For the text-containing cell, return its midpoint in [x, y] coordinate format. 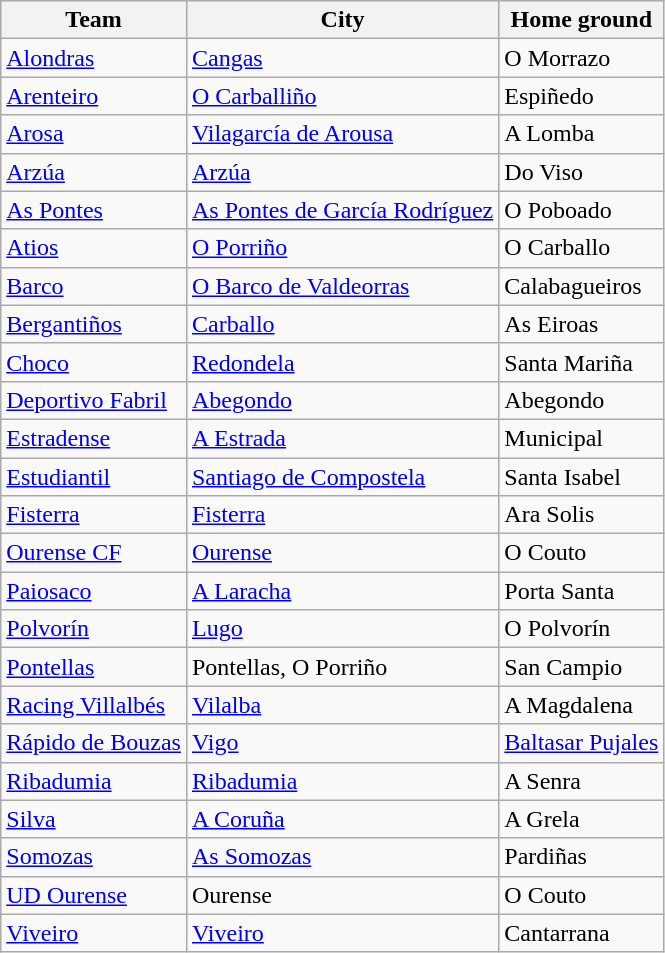
Lugo [342, 629]
As Pontes de García Rodríguez [342, 210]
O Morrazo [582, 58]
O Carballiño [342, 96]
Vilalba [342, 705]
A Magdalena [582, 705]
UD Ourense [94, 895]
San Campio [582, 667]
A Laracha [342, 591]
Pardiñas [582, 857]
Arenteiro [94, 96]
Atios [94, 248]
O Porriño [342, 248]
As Pontes [94, 210]
Barco [94, 286]
Estudiantil [94, 477]
Pontellas, O Porriño [342, 667]
Santa Mariña [582, 362]
Pontellas [94, 667]
Municipal [582, 438]
Vigo [342, 743]
A Lomba [582, 134]
Bergantiños [94, 324]
O Polvorín [582, 629]
A Senra [582, 781]
Do Viso [582, 172]
A Grela [582, 819]
Polvorín [94, 629]
Santa Isabel [582, 477]
Santiago de Compostela [342, 477]
O Poboado [582, 210]
As Somozas [342, 857]
Paiosaco [94, 591]
Calabagueiros [582, 286]
Deportivo Fabril [94, 400]
Team [94, 20]
Choco [94, 362]
Cangas [342, 58]
As Eiroas [582, 324]
Porta Santa [582, 591]
O Carballo [582, 248]
Somozas [94, 857]
Cantarrana [582, 933]
Silva [94, 819]
O Barco de Valdeorras [342, 286]
Racing Villalbés [94, 705]
Rápido de Bouzas [94, 743]
A Coruña [342, 819]
Carballo [342, 324]
Vilagarcía de Arousa [342, 134]
Espiñedo [582, 96]
Ara Solis [582, 515]
Home ground [582, 20]
Arosa [94, 134]
City [342, 20]
Estradense [94, 438]
Ourense CF [94, 553]
Baltasar Pujales [582, 743]
A Estrada [342, 438]
Alondras [94, 58]
Redondela [342, 362]
